Detect which cell encompasses the target text, then output its (X, Y) center coordinate. 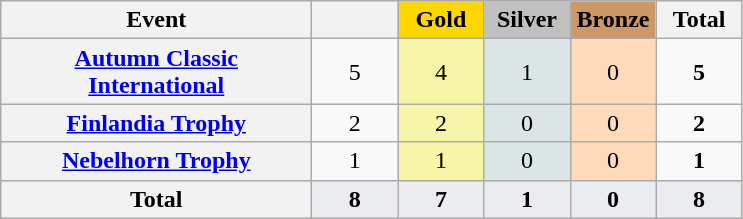
Event (156, 20)
Bronze (613, 20)
7 (441, 199)
Autumn Classic International (156, 72)
4 (441, 72)
Finlandia Trophy (156, 123)
Silver (527, 20)
Gold (441, 20)
Nebelhorn Trophy (156, 161)
